Return the (x, y) coordinate for the center point of the cell that contains the specified text.  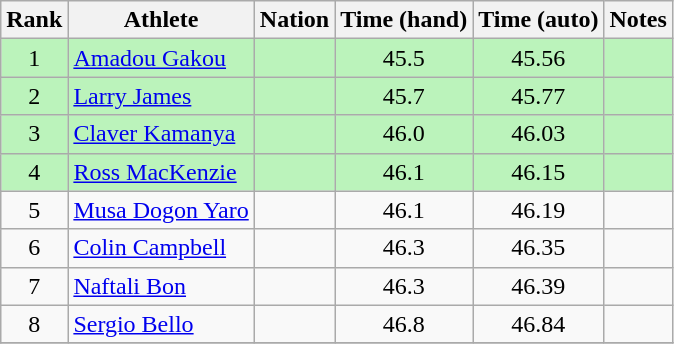
45.7 (404, 96)
Colin Campbell (161, 248)
1 (34, 58)
46.0 (404, 134)
45.77 (538, 96)
Time (auto) (538, 20)
46.15 (538, 172)
2 (34, 96)
Amadou Gakou (161, 58)
Notes (638, 20)
46.8 (404, 324)
45.56 (538, 58)
Larry James (161, 96)
Nation (294, 20)
3 (34, 134)
Musa Dogon Yaro (161, 210)
46.35 (538, 248)
Athlete (161, 20)
46.84 (538, 324)
6 (34, 248)
Claver Kamanya (161, 134)
5 (34, 210)
8 (34, 324)
45.5 (404, 58)
46.39 (538, 286)
Ross MacKenzie (161, 172)
46.03 (538, 134)
7 (34, 286)
Sergio Bello (161, 324)
46.19 (538, 210)
Time (hand) (404, 20)
4 (34, 172)
Naftali Bon (161, 286)
Rank (34, 20)
